Return the [X, Y] coordinate for the center point of the cell that contains the specified text.  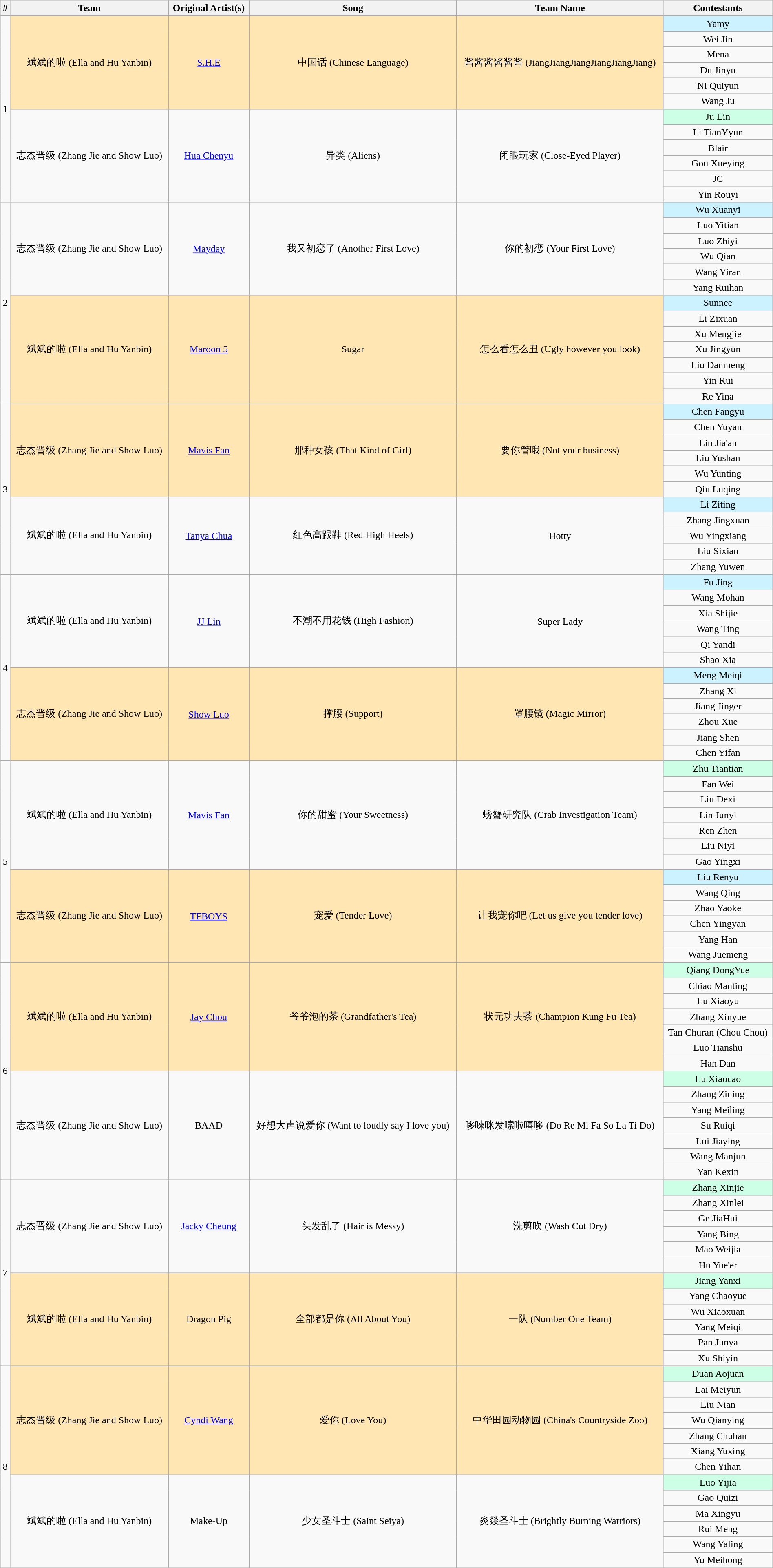
Li Ziting [718, 505]
罩腰镜 (Magic Mirror) [560, 714]
你的甜蜜 (Your Sweetness) [353, 815]
Tanya Chua [209, 536]
Yan Kexin [718, 1172]
Chen Yihan [718, 1467]
4 [5, 668]
Chiao Manting [718, 986]
Zhou Xue [718, 722]
Mayday [209, 249]
哆唻咪发嗦啦嘻哆 (Do Re Mi Fa So La Ti Do) [560, 1125]
Wang Qing [718, 892]
Wang Ju [718, 101]
Ju Lin [718, 117]
Lu Xiaocao [718, 1079]
Gou Xueying [718, 163]
炎燚圣斗士 (Brightly Burning Warriors) [560, 1521]
Qiang DongYue [718, 970]
好想大声说爱你 (Want to loudly say I love you) [353, 1125]
1 [5, 109]
Jacky Cheung [209, 1226]
闭眼玩家 (Close-Eyed Player) [560, 155]
Yang Chaoyue [718, 1296]
Hotty [560, 536]
Su Ruiqi [718, 1125]
你的初恋 (Your First Love) [560, 249]
Tan Churan (Chou Chou) [718, 1032]
7 [5, 1273]
Wu Qian [718, 256]
Wang Yaling [718, 1544]
Zhang Xi [718, 691]
2 [5, 303]
Han Dan [718, 1063]
Mao Weijia [718, 1250]
Song [353, 8]
爱你 (Love You) [353, 1420]
Wu Yunting [718, 474]
Xu Mengjie [718, 334]
Make-Up [209, 1521]
Wu Xuanyi [718, 210]
Wang Juemeng [718, 955]
Duan Aojuan [718, 1374]
Team Name [560, 8]
Wang Ting [718, 629]
红色高跟鞋 (Red High Heels) [353, 536]
酱酱酱酱酱酱 (JiangJiangJiangJiangJiangJiang) [560, 62]
8 [5, 1467]
异类 (Aliens) [353, 155]
Wang Yiran [718, 272]
Liu Renyu [718, 877]
Xu Jingyun [718, 349]
Wang Manjun [718, 1156]
Sunnee [718, 303]
我又初恋了 (Another First Love) [353, 249]
Liu Nian [718, 1405]
Ren Zhen [718, 830]
Lai Meiyun [718, 1389]
Fan Wei [718, 784]
Jiang Shen [718, 738]
撑腰 (Support) [353, 714]
Super Lady [560, 621]
Shao Xia [718, 660]
Show Luo [209, 714]
Cyndi Wang [209, 1420]
Yin Rouyi [718, 194]
Wang Mohan [718, 598]
Original Artist(s) [209, 8]
Hua Chenyu [209, 155]
Liu Yushan [718, 458]
Yamy [718, 24]
3 [5, 489]
Wu Yingxiang [718, 536]
5 [5, 862]
Ma Xingyu [718, 1513]
Liu Dexi [718, 799]
Mena [718, 55]
Yang Meiqi [718, 1327]
Du Jinyu [718, 70]
Team [89, 8]
JJ Lin [209, 621]
Liu Danmeng [718, 365]
Yang Han [718, 939]
6 [5, 1071]
Luo Zhiyi [718, 241]
宠爱 (Tender Love) [353, 916]
Yu Meihong [718, 1560]
Gao Yingxi [718, 861]
Yang Ruihan [718, 287]
那种女孩 (That Kind of Girl) [353, 450]
Wei Jin [718, 39]
Chen Yifan [718, 753]
洗剪吹 (Wash Cut Dry) [560, 1226]
Jiang Jinger [718, 707]
Re Yina [718, 396]
TFBOYS [209, 916]
头发乱了 (Hair is Messy) [353, 1226]
怎么看怎么丑 (Ugly however you look) [560, 349]
Chen Yuyan [718, 427]
Ni Quiyun [718, 86]
Contestants [718, 8]
少女圣斗士 (Saint Seiya) [353, 1521]
Lin Junyi [718, 815]
Meng Meiqi [718, 675]
要你管哦 (Not your business) [560, 450]
Blair [718, 148]
Yang Meiling [718, 1110]
Fu Jing [718, 582]
Lui Jiaying [718, 1141]
Jay Chou [209, 1017]
Qiu Luqing [718, 489]
Hu Yue'er [718, 1265]
状元功夫茶 (Champion Kung Fu Tea) [560, 1017]
Pan Junya [718, 1343]
S.H.E [209, 62]
Li Zixuan [718, 318]
BAAD [209, 1125]
Luo Yijia [718, 1482]
Wu Qianying [718, 1420]
一队 (Number One Team) [560, 1319]
Chen Yingyan [718, 923]
中华田园动物园 (China's Countryside Zoo) [560, 1420]
Xu Shiyin [718, 1358]
Zhang Jingxuan [718, 520]
全部都是你 (All About You) [353, 1319]
Zhang Yuwen [718, 567]
中国话 (Chinese Language) [353, 62]
爷爷泡的茶 (Grandfather's Tea) [353, 1017]
Li TianYyun [718, 132]
Zhao Yaoke [718, 908]
Ge JiaHui [718, 1219]
Yin Rui [718, 380]
Wu Xiaoxuan [718, 1312]
Jiang Yanxi [718, 1281]
Zhang Chuhan [718, 1435]
Liu Niyi [718, 846]
Luo Tianshu [718, 1048]
Liu Sixian [718, 551]
Zhang Xinyue [718, 1017]
Rui Meng [718, 1529]
Gao Quizi [718, 1498]
螃蟹研究队 (Crab Investigation Team) [560, 815]
Xiang Yuxing [718, 1451]
Maroon 5 [209, 349]
Zhu Tiantian [718, 769]
Lu Xiaoyu [718, 1001]
Lin Jia'an [718, 442]
Qi Yandi [718, 644]
JC [718, 179]
# [5, 8]
Zhang Zining [718, 1094]
Chen Fangyu [718, 411]
Zhang Xinjie [718, 1188]
Dragon Pig [209, 1319]
Sugar [353, 349]
Zhang Xinlei [718, 1203]
Luo Yitian [718, 225]
让我宠你吧 (Let us give you tender love) [560, 916]
Xia Shijie [718, 613]
不潮不用花钱 (High Fashion) [353, 621]
Yang Bing [718, 1234]
